Provide the (X, Y) coordinate of the cell's center where the given text is located.  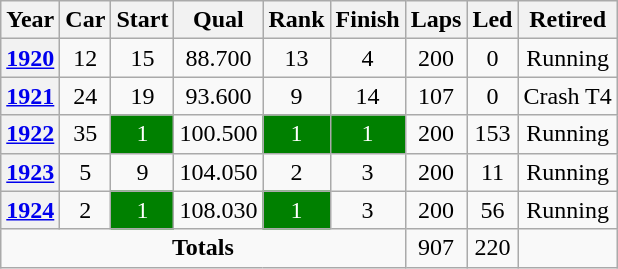
13 (296, 58)
5 (86, 172)
Start (142, 20)
Car (86, 20)
Retired (568, 20)
88.700 (218, 58)
Totals (203, 248)
1923 (30, 172)
1921 (30, 96)
107 (436, 96)
19 (142, 96)
108.030 (218, 210)
Led (492, 20)
1920 (30, 58)
100.500 (218, 134)
Year (30, 20)
11 (492, 172)
Qual (218, 20)
14 (368, 96)
1924 (30, 210)
93.600 (218, 96)
153 (492, 134)
907 (436, 248)
12 (86, 58)
Finish (368, 20)
104.050 (218, 172)
24 (86, 96)
1922 (30, 134)
56 (492, 210)
220 (492, 248)
Rank (296, 20)
35 (86, 134)
Laps (436, 20)
4 (368, 58)
Crash T4 (568, 96)
15 (142, 58)
